For the text-containing cell, return its midpoint in [X, Y] coordinate format. 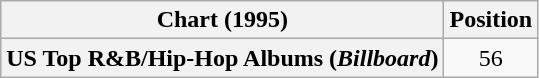
Chart (1995) [222, 20]
Position [491, 20]
56 [491, 58]
US Top R&B/Hip-Hop Albums (Billboard) [222, 58]
